Extract the [X, Y] coordinate from the center of the cell holding the provided text.  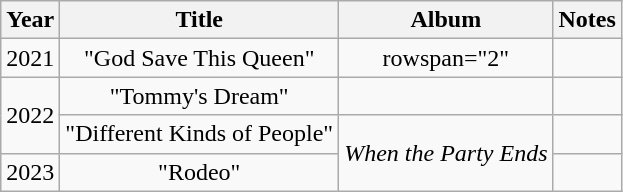
2023 [30, 172]
2022 [30, 115]
Title [200, 20]
rowspan="2" [446, 58]
"Different Kinds of People" [200, 134]
Notes [587, 20]
2021 [30, 58]
When the Party Ends [446, 153]
"Rodeo" [200, 172]
Year [30, 20]
Album [446, 20]
"Tommy's Dream" [200, 96]
"God Save This Queen" [200, 58]
